Extract the [X, Y] coordinate from the center of the cell holding the provided text.  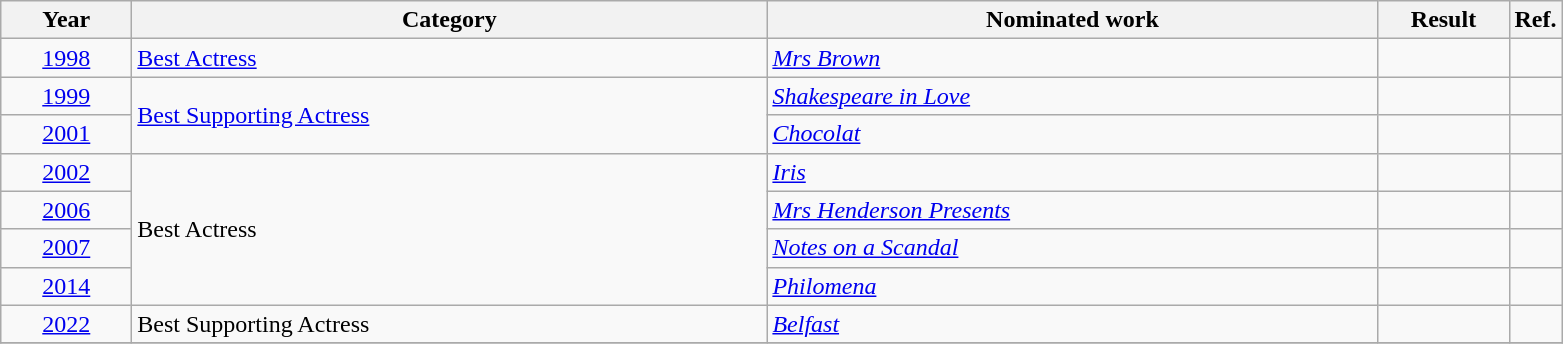
Philomena [1072, 286]
Iris [1072, 172]
Nominated work [1072, 20]
Mrs Henderson Presents [1072, 210]
Year [66, 20]
2007 [66, 248]
Belfast [1072, 324]
1998 [66, 58]
2022 [66, 324]
2006 [66, 210]
2014 [66, 286]
Shakespeare in Love [1072, 96]
Result [1444, 20]
Mrs Brown [1072, 58]
1999 [66, 96]
Notes on a Scandal [1072, 248]
2002 [66, 172]
Ref. [1536, 20]
2001 [66, 134]
Category [450, 20]
Chocolat [1072, 134]
